Detect which cell encompasses the target text, then output its (x, y) center coordinate. 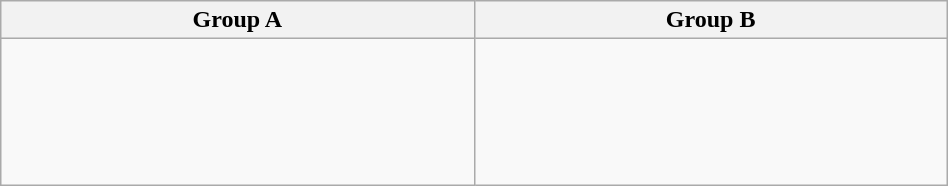
Group A (238, 20)
Group B (710, 20)
